Scan for the cell matching the given text and deliver its (x, y) coordinate at center. 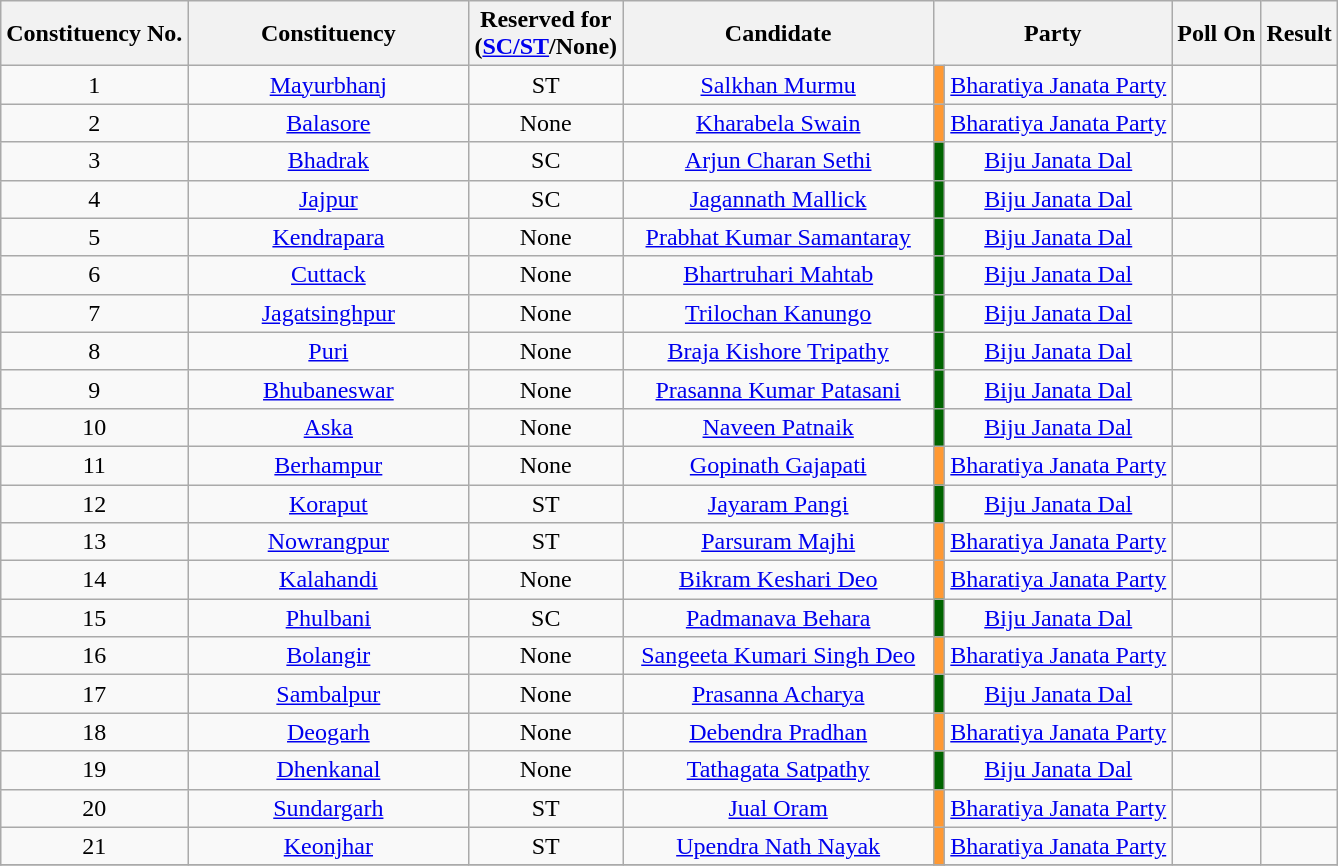
10 (94, 427)
6 (94, 275)
Debendra Pradhan (778, 732)
8 (94, 351)
Poll On (1216, 34)
Gopinath Gajapati (778, 465)
Jagatsinghpur (328, 313)
15 (94, 618)
Bhartruhari Mahtab (778, 275)
Sangeeta Kumari Singh Deo (778, 656)
Cuttack (328, 275)
12 (94, 503)
Salkhan Murmu (778, 85)
Nowrangpur (328, 542)
Candidate (778, 34)
14 (94, 580)
7 (94, 313)
Berhampur (328, 465)
Upendra Nath Nayak (778, 846)
Sundargarh (328, 808)
Aska (328, 427)
Parsuram Majhi (778, 542)
Tathagata Satpathy (778, 770)
4 (94, 199)
Jual Oram (778, 808)
Dhenkanal (328, 770)
Constituency (328, 34)
Balasore (328, 123)
Jagannath Mallick (778, 199)
Prabhat Kumar Samantaray (778, 237)
13 (94, 542)
Jajpur (328, 199)
Bhubaneswar (328, 389)
Sambalpur (328, 694)
Deogarh (328, 732)
20 (94, 808)
Prasanna Kumar Patasani (778, 389)
Padmanava Behara (778, 618)
Bikram Keshari Deo (778, 580)
Prasanna Acharya (778, 694)
Kalahandi (328, 580)
3 (94, 161)
Kendrapara (328, 237)
18 (94, 732)
17 (94, 694)
Party (1053, 34)
1 (94, 85)
Phulbani (328, 618)
Reserved for(SC/ST/None) (546, 34)
11 (94, 465)
Jayaram Pangi (778, 503)
Keonjhar (328, 846)
Bhadrak (328, 161)
5 (94, 237)
Kharabela Swain (778, 123)
21 (94, 846)
Trilochan Kanungo (778, 313)
16 (94, 656)
Result (1299, 34)
Koraput (328, 503)
Mayurbhanj (328, 85)
9 (94, 389)
Constituency No. (94, 34)
Naveen Patnaik (778, 427)
Arjun Charan Sethi (778, 161)
Braja Kishore Tripathy (778, 351)
Bolangir (328, 656)
Puri (328, 351)
2 (94, 123)
19 (94, 770)
